Output the [X, Y] coordinate of the center of the cell containing the given text.  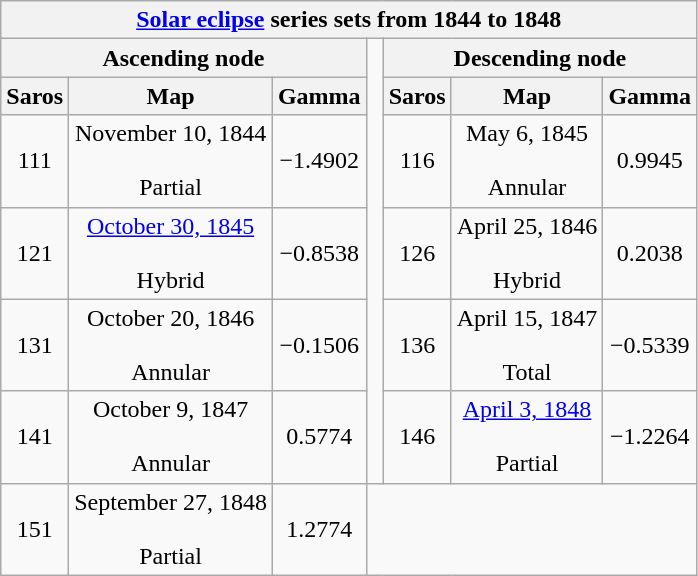
126 [417, 253]
136 [417, 345]
0.2038 [650, 253]
Ascending node [184, 58]
−0.5339 [650, 345]
October 30, 1845Hybrid [171, 253]
121 [35, 253]
116 [417, 161]
April 25, 1846Hybrid [527, 253]
131 [35, 345]
November 10, 1844Partial [171, 161]
0.5774 [319, 437]
−1.2264 [650, 437]
October 9, 1847Annular [171, 437]
1.2774 [319, 529]
Descending node [540, 58]
−1.4902 [319, 161]
−0.1506 [319, 345]
Solar eclipse series sets from 1844 to 1848 [349, 20]
0.9945 [650, 161]
October 20, 1846Annular [171, 345]
April 3, 1848Partial [527, 437]
146 [417, 437]
April 15, 1847Total [527, 345]
111 [35, 161]
151 [35, 529]
−0.8538 [319, 253]
May 6, 1845Annular [527, 161]
141 [35, 437]
September 27, 1848Partial [171, 529]
